Return (X, Y) of the center of cell containing provided text 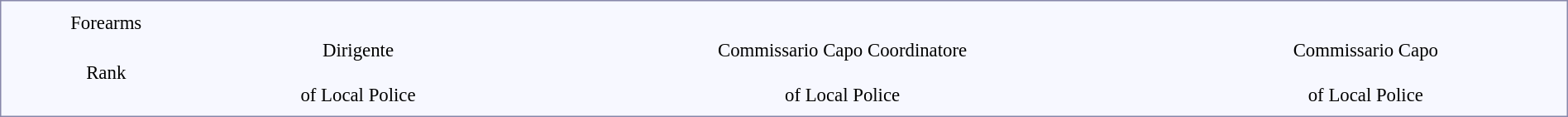
Rank (106, 72)
Dirigenteof Local Police (357, 72)
Forearms (106, 22)
Commissario Capoof Local Police (1366, 72)
Commissario Capo Coordinatoreof Local Police (843, 72)
